Locate the cell with the specified text and output its (x, y) center coordinate. 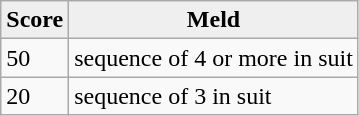
50 (35, 58)
sequence of 4 or more in suit (214, 58)
Meld (214, 20)
Score (35, 20)
20 (35, 96)
sequence of 3 in suit (214, 96)
